Identify which cell holds the provided text, then report its [x, y] central coordinate. 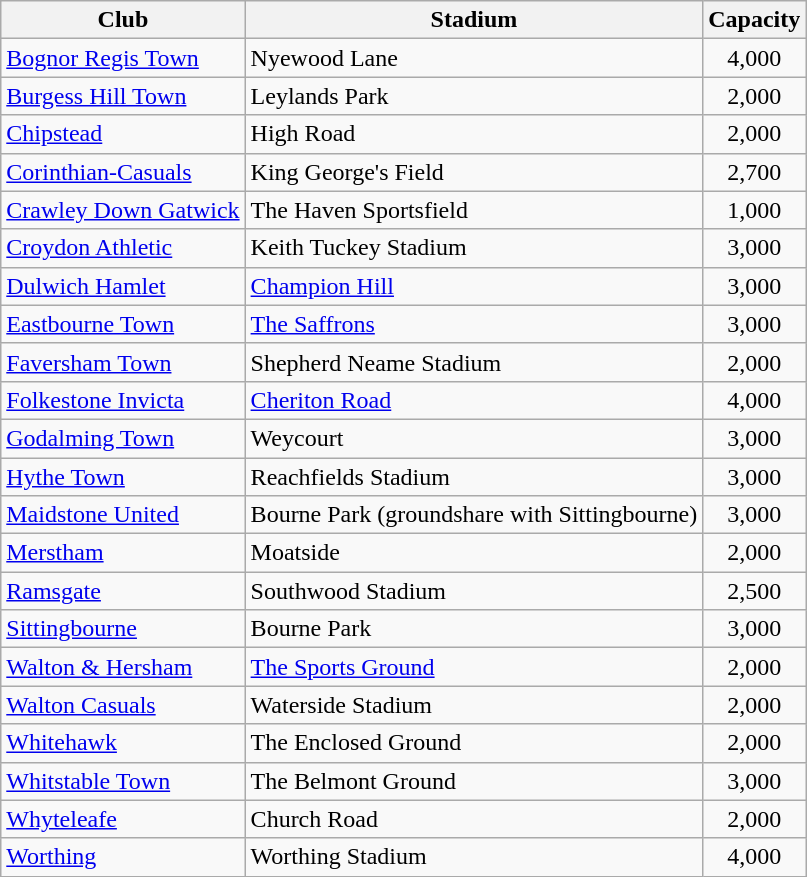
Corinthian-Casuals [123, 172]
Moatside [474, 553]
Hythe Town [123, 477]
Keith Tuckey Stadium [474, 248]
The Enclosed Ground [474, 743]
Bourne Park [474, 629]
Bognor Regis Town [123, 58]
The Sports Ground [474, 667]
Nyewood Lane [474, 58]
Weycourt [474, 438]
Capacity [754, 20]
Champion Hill [474, 286]
Worthing Stadium [474, 857]
Croydon Athletic [123, 248]
Crawley Down Gatwick [123, 210]
Merstham [123, 553]
Leylands Park [474, 96]
Shepherd Neame Stadium [474, 362]
Reachfields Stadium [474, 477]
The Belmont Ground [474, 781]
The Haven Sportsfield [474, 210]
Burgess Hill Town [123, 96]
Waterside Stadium [474, 705]
Worthing [123, 857]
Whyteleafe [123, 819]
Folkestone Invicta [123, 400]
Church Road [474, 819]
1,000 [754, 210]
Dulwich Hamlet [123, 286]
Godalming Town [123, 438]
Cheriton Road [474, 400]
Whitehawk [123, 743]
Club [123, 20]
Maidstone United [123, 515]
Bourne Park (groundshare with Sittingbourne) [474, 515]
2,700 [754, 172]
Ramsgate [123, 591]
2,500 [754, 591]
Eastbourne Town [123, 324]
Southwood Stadium [474, 591]
The Saffrons [474, 324]
Walton Casuals [123, 705]
Stadium [474, 20]
Whitstable Town [123, 781]
Walton & Hersham [123, 667]
King George's Field [474, 172]
Chipstead [123, 134]
High Road [474, 134]
Faversham Town [123, 362]
Sittingbourne [123, 629]
